Return (X, Y) of the center of cell containing provided text 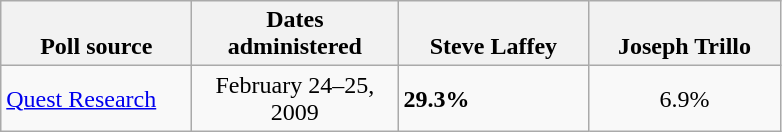
Poll source (96, 34)
6.9% (684, 98)
February 24–25, 2009 (295, 98)
29.3% (494, 98)
Dates administered (295, 34)
Steve Laffey (494, 34)
Joseph Trillo (684, 34)
Quest Research (96, 98)
